Pinpoint the cell where the given text exists, returning its [X, Y] midpoint coordinate. 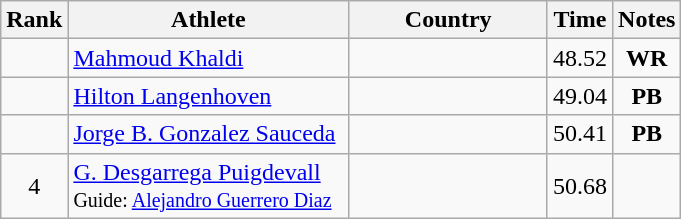
Jorge B. Gonzalez Sauceda [208, 134]
WR [647, 58]
49.04 [580, 96]
Notes [647, 20]
Rank [34, 20]
50.68 [580, 186]
Hilton Langenhoven [208, 96]
Country [448, 20]
50.41 [580, 134]
Athlete [208, 20]
Mahmoud Khaldi [208, 58]
48.52 [580, 58]
Time [580, 20]
G. Desgarrega PuigdevallGuide: Alejandro Guerrero Diaz [208, 186]
4 [34, 186]
